Provide the [X, Y] coordinate of the cell's center where the given text is located.  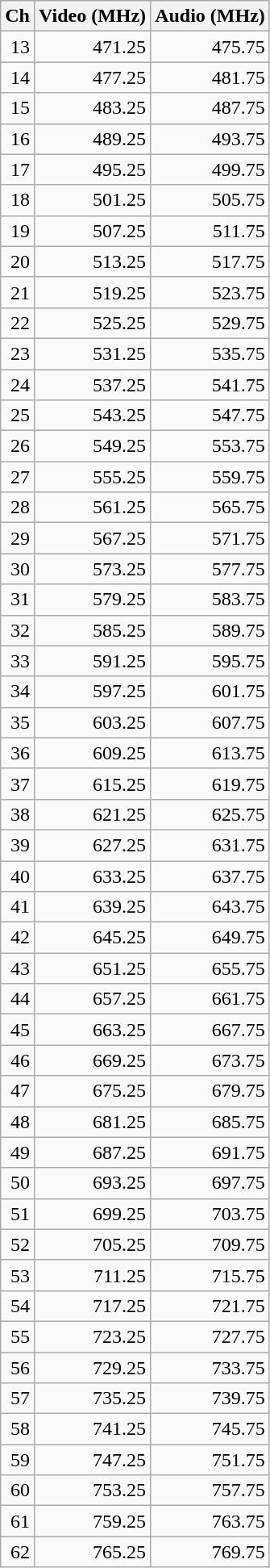
597.25 [92, 692]
549.25 [92, 446]
15 [18, 108]
595.75 [210, 661]
747.25 [92, 1460]
34 [18, 692]
40 [18, 876]
661.75 [210, 999]
38 [18, 814]
49 [18, 1152]
507.25 [92, 231]
577.75 [210, 569]
501.25 [92, 200]
59 [18, 1460]
32 [18, 630]
483.25 [92, 108]
36 [18, 753]
589.75 [210, 630]
681.25 [92, 1122]
56 [18, 1368]
43 [18, 968]
21 [18, 292]
Ch [18, 16]
42 [18, 938]
55 [18, 1336]
703.75 [210, 1214]
481.75 [210, 77]
44 [18, 999]
643.75 [210, 907]
583.75 [210, 600]
609.25 [92, 753]
633.25 [92, 876]
567.25 [92, 538]
691.75 [210, 1152]
45 [18, 1030]
30 [18, 569]
741.25 [92, 1429]
487.75 [210, 108]
54 [18, 1306]
48 [18, 1122]
561.25 [92, 508]
20 [18, 261]
751.75 [210, 1460]
679.75 [210, 1091]
759.25 [92, 1521]
693.25 [92, 1183]
721.75 [210, 1306]
615.25 [92, 784]
559.75 [210, 477]
18 [18, 200]
765.25 [92, 1552]
735.25 [92, 1399]
715.75 [210, 1275]
637.75 [210, 876]
27 [18, 477]
531.25 [92, 353]
25 [18, 416]
651.25 [92, 968]
519.25 [92, 292]
625.75 [210, 814]
555.25 [92, 477]
543.25 [92, 416]
711.25 [92, 1275]
31 [18, 600]
58 [18, 1429]
591.25 [92, 661]
52 [18, 1244]
50 [18, 1183]
585.25 [92, 630]
29 [18, 538]
733.75 [210, 1368]
717.25 [92, 1306]
489.25 [92, 139]
723.25 [92, 1336]
16 [18, 139]
513.25 [92, 261]
667.75 [210, 1030]
739.75 [210, 1399]
22 [18, 323]
571.75 [210, 538]
553.75 [210, 446]
565.75 [210, 508]
37 [18, 784]
645.25 [92, 938]
47 [18, 1091]
537.25 [92, 385]
505.75 [210, 200]
535.75 [210, 353]
525.25 [92, 323]
769.75 [210, 1552]
607.75 [210, 722]
60 [18, 1491]
493.75 [210, 139]
685.75 [210, 1122]
26 [18, 446]
639.25 [92, 907]
499.75 [210, 169]
613.75 [210, 753]
495.25 [92, 169]
62 [18, 1552]
655.75 [210, 968]
601.75 [210, 692]
547.75 [210, 416]
19 [18, 231]
753.25 [92, 1491]
511.75 [210, 231]
603.25 [92, 722]
23 [18, 353]
697.75 [210, 1183]
627.25 [92, 845]
675.25 [92, 1091]
709.75 [210, 1244]
41 [18, 907]
699.25 [92, 1214]
631.75 [210, 845]
705.25 [92, 1244]
46 [18, 1060]
475.75 [210, 47]
763.75 [210, 1521]
729.25 [92, 1368]
517.75 [210, 261]
53 [18, 1275]
669.25 [92, 1060]
61 [18, 1521]
Audio (MHz) [210, 16]
687.25 [92, 1152]
621.25 [92, 814]
579.25 [92, 600]
28 [18, 508]
471.25 [92, 47]
663.25 [92, 1030]
757.75 [210, 1491]
Video (MHz) [92, 16]
33 [18, 661]
541.75 [210, 385]
657.25 [92, 999]
673.75 [210, 1060]
523.75 [210, 292]
57 [18, 1399]
35 [18, 722]
51 [18, 1214]
13 [18, 47]
745.75 [210, 1429]
17 [18, 169]
573.25 [92, 569]
727.75 [210, 1336]
649.75 [210, 938]
477.25 [92, 77]
529.75 [210, 323]
24 [18, 385]
39 [18, 845]
619.75 [210, 784]
14 [18, 77]
